Output the [x, y] coordinate of the center of the cell containing the given text.  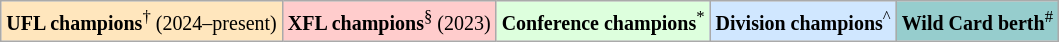
Division champions^ [803, 21]
Wild Card berth# [977, 21]
UFL champions† (2024–present) [142, 21]
Conference champions* [603, 21]
XFL champions§ (2023) [389, 21]
